Determine the (X, Y) coordinate at the center of the cell enclosing the given text.  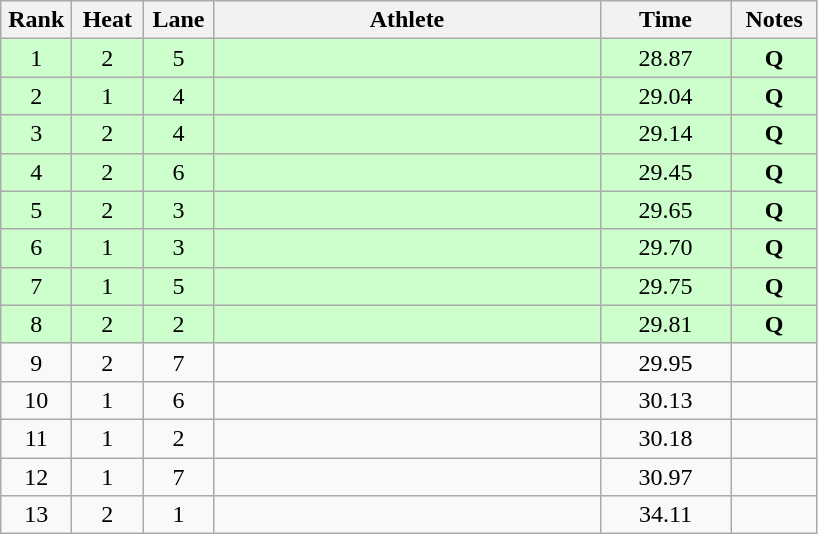
29.75 (666, 286)
30.97 (666, 477)
Lane (178, 20)
29.45 (666, 172)
9 (36, 362)
29.70 (666, 248)
30.13 (666, 400)
8 (36, 324)
29.95 (666, 362)
29.04 (666, 96)
Notes (774, 20)
28.87 (666, 58)
12 (36, 477)
34.11 (666, 515)
11 (36, 438)
30.18 (666, 438)
Rank (36, 20)
10 (36, 400)
13 (36, 515)
29.65 (666, 210)
29.81 (666, 324)
Heat (108, 20)
Athlete (407, 20)
29.14 (666, 134)
Time (666, 20)
